For the text-containing cell, return its midpoint in (x, y) coordinate format. 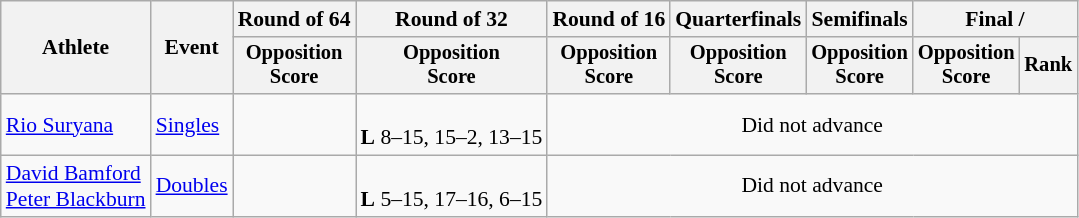
Singles (192, 124)
Final / (995, 19)
Round of 64 (294, 19)
Event (192, 48)
L 8–15, 15–2, 13–15 (452, 124)
Round of 32 (452, 19)
Semifinals (860, 19)
Athlete (76, 48)
Rank (1048, 66)
Round of 16 (608, 19)
Quarterfinals (738, 19)
Doubles (192, 186)
L 5–15, 17–16, 6–15 (452, 186)
David BamfordPeter Blackburn (76, 186)
Rio Suryana (76, 124)
